Return the [x, y] coordinate for the center point of the cell that contains the specified text.  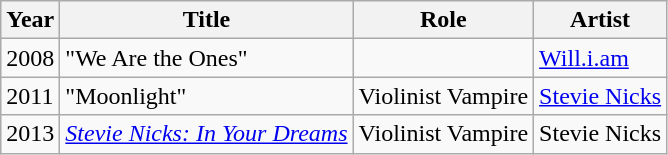
2008 [30, 58]
"We Are the Ones" [206, 58]
2013 [30, 134]
"Moonlight" [206, 96]
Stevie Nicks: In Your Dreams [206, 134]
Role [444, 20]
2011 [30, 96]
Year [30, 20]
Title [206, 20]
Will.i.am [600, 58]
Artist [600, 20]
